Find where the given text appears and provide that cell's center as (x, y) coordinate. 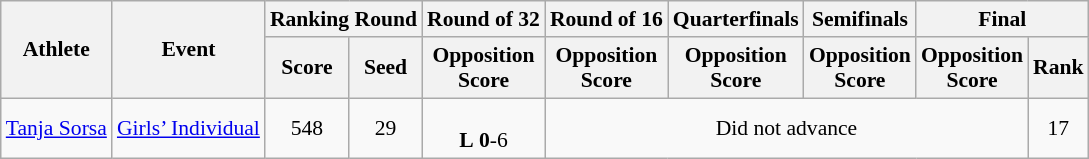
Round of 16 (606, 19)
Quarterfinals (736, 19)
Athlete (56, 50)
Semifinals (860, 19)
Event (188, 50)
Rank (1058, 68)
Seed (386, 68)
Score (307, 68)
L 0-6 (484, 128)
Tanja Sorsa (56, 128)
29 (386, 128)
Girls’ Individual (188, 128)
Round of 32 (484, 19)
Ranking Round (344, 19)
548 (307, 128)
17 (1058, 128)
Final (1002, 19)
Did not advance (786, 128)
